Scan for the cell matching the given text and deliver its (X, Y) coordinate at center. 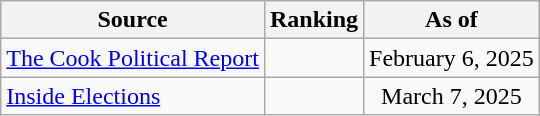
As of (452, 20)
Source (133, 20)
Inside Elections (133, 96)
March 7, 2025 (452, 96)
Ranking (314, 20)
The Cook Political Report (133, 58)
February 6, 2025 (452, 58)
